Capture the cell that displays the provided text and extract its (X, Y) central coordinate. 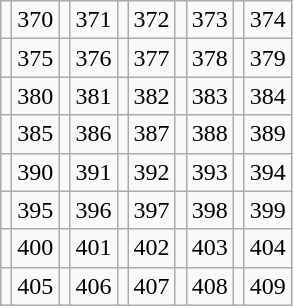
387 (152, 134)
376 (94, 58)
380 (36, 96)
399 (268, 210)
389 (268, 134)
409 (268, 286)
406 (94, 286)
371 (94, 20)
398 (210, 210)
407 (152, 286)
384 (268, 96)
405 (36, 286)
383 (210, 96)
393 (210, 172)
377 (152, 58)
402 (152, 248)
396 (94, 210)
378 (210, 58)
382 (152, 96)
390 (36, 172)
374 (268, 20)
375 (36, 58)
408 (210, 286)
394 (268, 172)
404 (268, 248)
373 (210, 20)
379 (268, 58)
397 (152, 210)
386 (94, 134)
401 (94, 248)
403 (210, 248)
391 (94, 172)
372 (152, 20)
395 (36, 210)
370 (36, 20)
388 (210, 134)
385 (36, 134)
400 (36, 248)
381 (94, 96)
392 (152, 172)
